For the text-containing cell, return its midpoint in (x, y) coordinate format. 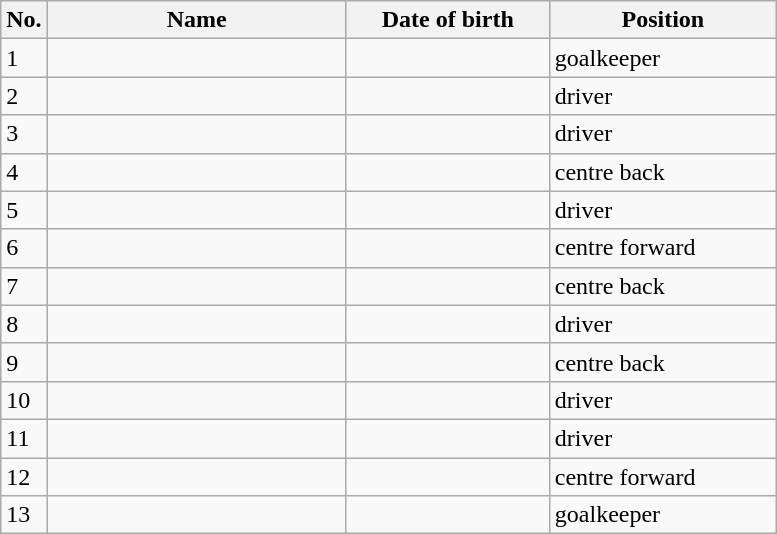
1 (24, 58)
11 (24, 438)
9 (24, 362)
10 (24, 400)
Date of birth (448, 20)
Name (196, 20)
12 (24, 477)
Position (662, 20)
2 (24, 96)
6 (24, 248)
No. (24, 20)
3 (24, 134)
8 (24, 324)
5 (24, 210)
7 (24, 286)
4 (24, 172)
13 (24, 515)
